Extract the [X, Y] coordinate from the center of the cell holding the provided text.  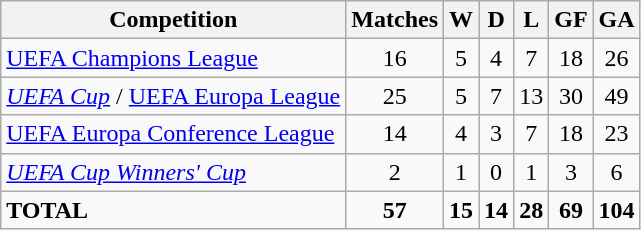
2 [395, 172]
13 [532, 96]
Competition [174, 20]
49 [616, 96]
104 [616, 210]
28 [532, 210]
16 [395, 58]
23 [616, 134]
GA [616, 20]
D [496, 20]
57 [395, 210]
15 [462, 210]
26 [616, 58]
69 [571, 210]
UEFA Cup Winners' Cup [174, 172]
W [462, 20]
UEFA Cup / UEFA Europa League [174, 96]
L [532, 20]
GF [571, 20]
30 [571, 96]
0 [496, 172]
Matches [395, 20]
TOTAL [174, 210]
UEFA Europa Conference League [174, 134]
6 [616, 172]
25 [395, 96]
UEFA Champions League [174, 58]
